Extract the [x, y] coordinate from the center of the cell holding the provided text.  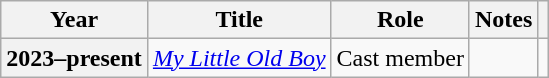
2023–present [74, 58]
Cast member [400, 58]
Notes [503, 20]
My Little Old Boy [239, 58]
Year [74, 20]
Role [400, 20]
Title [239, 20]
